Scan for the cell matching the given text and deliver its (X, Y) coordinate at center. 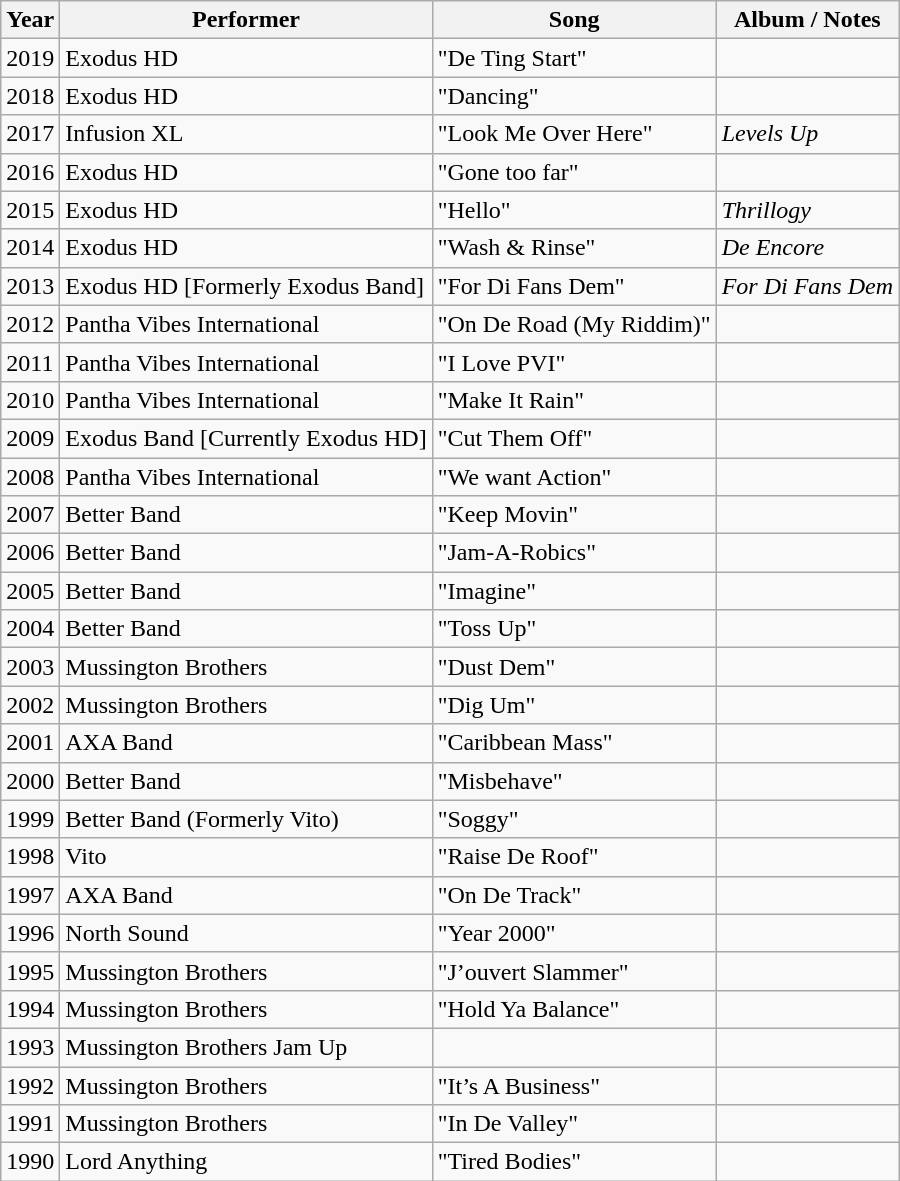
Album / Notes (807, 20)
2018 (30, 96)
"I Love PVI" (574, 362)
Infusion XL (246, 134)
"For Di Fans Dem" (574, 286)
"Raise De Roof" (574, 857)
2006 (30, 553)
"Misbehave" (574, 781)
2010 (30, 400)
2005 (30, 591)
2008 (30, 477)
2012 (30, 324)
2017 (30, 134)
2004 (30, 629)
"Year 2000" (574, 933)
2007 (30, 515)
"Tired Bodies" (574, 1162)
"Hello" (574, 210)
"Keep Movin" (574, 515)
"Jam-A-Robics" (574, 553)
"Dig Um" (574, 705)
Performer (246, 20)
"It’s A Business" (574, 1085)
Vito (246, 857)
"De Ting Start" (574, 58)
2003 (30, 667)
1990 (30, 1162)
"Hold Ya Balance" (574, 1009)
For Di Fans Dem (807, 286)
1997 (30, 895)
"Dust Dem" (574, 667)
De Encore (807, 248)
2015 (30, 210)
2014 (30, 248)
"Toss Up" (574, 629)
1991 (30, 1124)
2013 (30, 286)
"Imagine" (574, 591)
"Cut Them Off" (574, 438)
1996 (30, 933)
Exodus Band [Currently Exodus HD] (246, 438)
Levels Up (807, 134)
"On De Track" (574, 895)
Song (574, 20)
"In De Valley" (574, 1124)
1994 (30, 1009)
1999 (30, 819)
2000 (30, 781)
"Soggy" (574, 819)
"Look Me Over Here" (574, 134)
1998 (30, 857)
1993 (30, 1047)
"Make It Rain" (574, 400)
1992 (30, 1085)
Mussington Brothers Jam Up (246, 1047)
1995 (30, 971)
Thrillogy (807, 210)
"Gone too far" (574, 172)
2009 (30, 438)
"J’ouvert Slammer" (574, 971)
2019 (30, 58)
North Sound (246, 933)
2016 (30, 172)
2001 (30, 743)
2011 (30, 362)
Lord Anything (246, 1162)
Exodus HD [Formerly Exodus Band] (246, 286)
Year (30, 20)
"Wash & Rinse" (574, 248)
2002 (30, 705)
"On De Road (My Riddim)" (574, 324)
"We want Action" (574, 477)
"Caribbean Mass" (574, 743)
"Dancing" (574, 96)
Better Band (Formerly Vito) (246, 819)
